Return (x, y) of the center of cell containing provided text 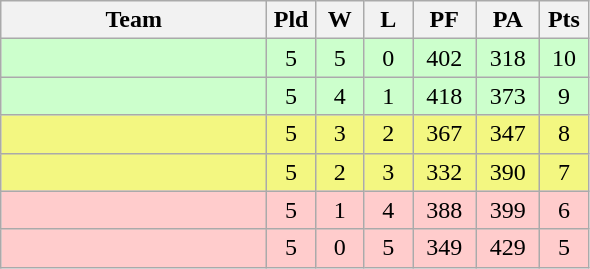
388 (444, 210)
418 (444, 96)
9 (564, 96)
390 (508, 172)
402 (444, 58)
10 (564, 58)
PA (508, 20)
399 (508, 210)
429 (508, 248)
8 (564, 134)
332 (444, 172)
Pld (292, 20)
W (340, 20)
318 (508, 58)
367 (444, 134)
373 (508, 96)
L (388, 20)
7 (564, 172)
PF (444, 20)
6 (564, 210)
349 (444, 248)
Pts (564, 20)
347 (508, 134)
Team (134, 20)
